Detect which cell encompasses the target text, then output its [X, Y] center coordinate. 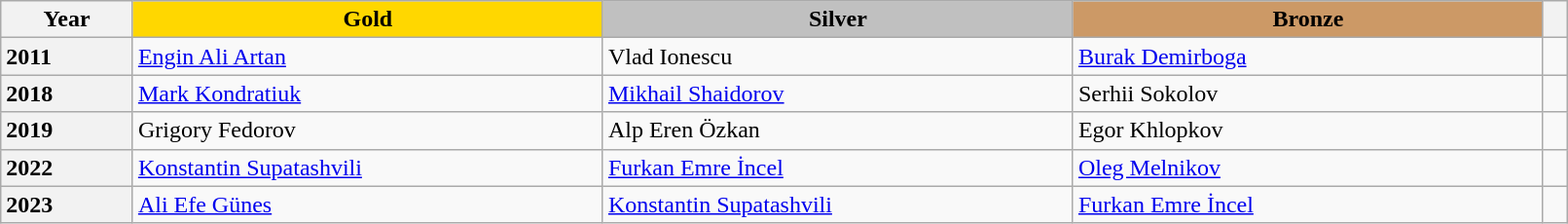
Mark Kondratiuk [368, 93]
Year [67, 19]
Ali Efe Günes [368, 205]
Bronze [1308, 19]
2022 [67, 168]
Oleg Melnikov [1308, 168]
Gold [368, 19]
Silver [837, 19]
Alp Eren Özkan [837, 131]
Egor Khlopkov [1308, 131]
Grigory Fedorov [368, 131]
Serhii Sokolov [1308, 93]
Vlad Ionescu [837, 56]
Mikhail Shaidorov [837, 93]
2011 [67, 56]
2019 [67, 131]
Engin Ali Artan [368, 56]
2023 [67, 205]
Burak Demirboga [1308, 56]
2018 [67, 93]
